Provide the (X, Y) coordinate of the cell's center where the given text is located.  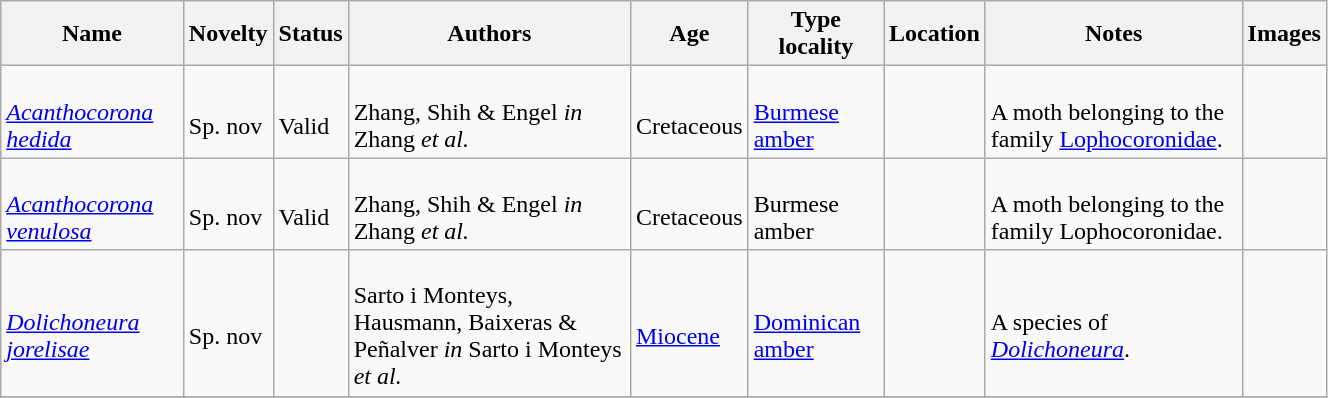
Dolichoneura jorelisae (92, 323)
Miocene (689, 323)
Acanthocorona venulosa (92, 204)
Type locality (816, 34)
Location (935, 34)
Name (92, 34)
Acanthocorona hedida (92, 112)
Dominican amber (816, 323)
Status (310, 34)
Images (1284, 34)
Notes (1114, 34)
Authors (489, 34)
A species of Dolichoneura. (1114, 323)
Sarto i Monteys, Hausmann, Baixeras & Peñalver in Sarto i Monteys et al. (489, 323)
Novelty (228, 34)
Age (689, 34)
